Output the (X, Y) coordinate of the center of the cell containing the given text.  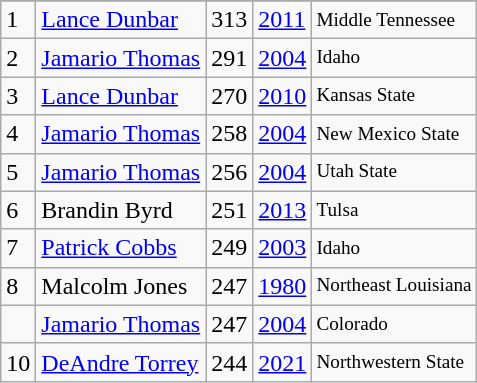
258 (230, 134)
256 (230, 172)
Middle Tennessee (394, 20)
5 (18, 172)
Tulsa (394, 210)
2021 (282, 362)
Northeast Louisiana (394, 286)
313 (230, 20)
Northwestern State (394, 362)
1980 (282, 286)
2003 (282, 248)
Patrick Cobbs (121, 248)
291 (230, 58)
270 (230, 96)
Kansas State (394, 96)
New Mexico State (394, 134)
2011 (282, 20)
2 (18, 58)
Brandin Byrd (121, 210)
Colorado (394, 324)
2013 (282, 210)
244 (230, 362)
6 (18, 210)
DeAndre Torrey (121, 362)
3 (18, 96)
1 (18, 20)
7 (18, 248)
Malcolm Jones (121, 286)
10 (18, 362)
2010 (282, 96)
4 (18, 134)
8 (18, 286)
Utah State (394, 172)
251 (230, 210)
249 (230, 248)
